Extract the (X, Y) coordinate from the center of the cell holding the provided text.  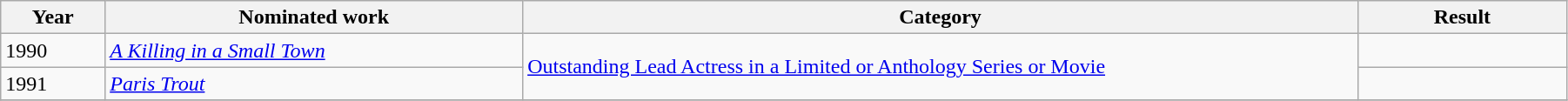
Outstanding Lead Actress in a Limited or Anthology Series or Movie (941, 67)
Paris Trout (314, 84)
Year (53, 17)
A Killing in a Small Town (314, 50)
1991 (53, 84)
Nominated work (314, 17)
Category (941, 17)
Result (1462, 17)
1990 (53, 50)
